From the cell containing the given text, extract its center point as [x, y] coordinate. 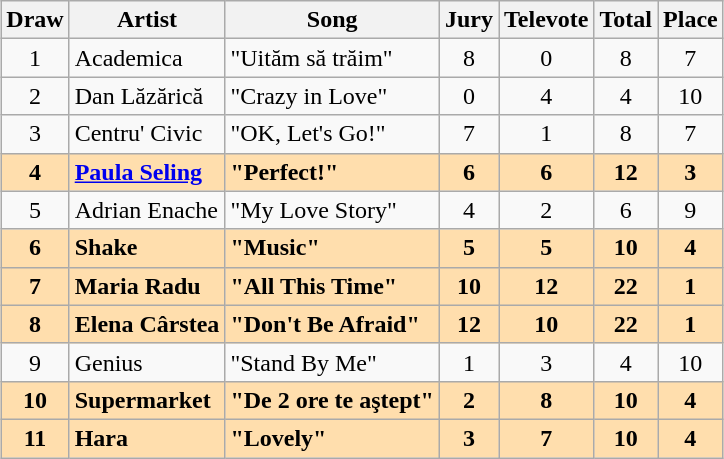
"Lovely" [332, 438]
"All This Time" [332, 286]
"Music" [332, 248]
"Uităm să trăim" [332, 58]
"My Love Story" [332, 210]
Song [332, 20]
Total [626, 20]
Centru' Civic [147, 134]
Televote [546, 20]
"Stand By Me" [332, 362]
Genius [147, 362]
Paula Seling [147, 172]
"OK, Let's Go!" [332, 134]
"De 2 ore te aştept" [332, 400]
Shake [147, 248]
"Crazy in Love" [332, 96]
Artist [147, 20]
Academica [147, 58]
"Don't Be Afraid" [332, 324]
Draw [35, 20]
Hara [147, 438]
"Perfect!" [332, 172]
Dan Lăzărică [147, 96]
Supermarket [147, 400]
Maria Radu [147, 286]
11 [35, 438]
Elena Cârstea [147, 324]
Place [691, 20]
Jury [468, 20]
Adrian Enache [147, 210]
